Return (x, y) of the center of cell containing provided text 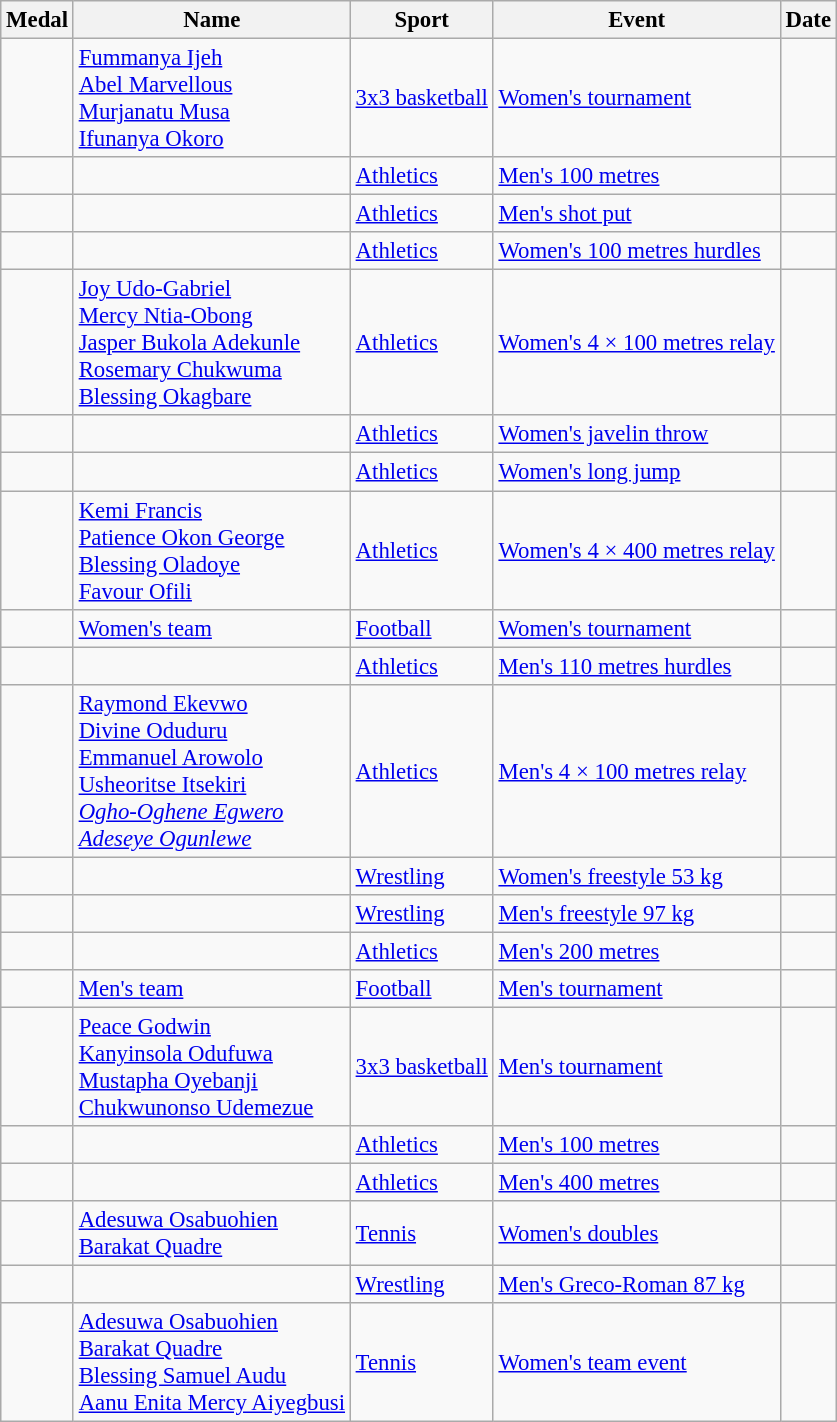
Men's 110 metres hurdles (636, 666)
Name (212, 20)
Women's javelin throw (636, 435)
Men's shot put (636, 214)
Men's 200 metres (636, 951)
Men's freestyle 97 kg (636, 914)
Women's team (212, 628)
Women's doubles (636, 1234)
Sport (422, 20)
Adesuwa Osabuohien Barakat QuadreBlessing Samuel AuduAanu Enita Mercy Aiyegbusi (212, 1362)
Women's 4 × 100 metres relay (636, 343)
Peace GodwinKanyinsola OdufuwaMustapha OyebanjiChukwunonso Udemezue (212, 1066)
Event (636, 20)
Fummanya IjehAbel MarvellousMurjanatu MusaIfunanya Okoro (212, 98)
Men's Greco-Roman 87 kg (636, 1285)
Men's 4 × 100 metres relay (636, 770)
Raymond EkevwoDivine OduduruEmmanuel ArowoloUsheoritse ItsekiriOgho-Oghene EgweroAdeseye Ogunlewe (212, 770)
Date (808, 20)
Men's team (212, 989)
Women's freestyle 53 kg (636, 876)
Medal (38, 20)
Joy Udo-GabrielMercy Ntia-ObongJasper Bukola AdekunleRosemary ChukwumaBlessing Okagbare (212, 343)
Kemi FrancisPatience Okon GeorgeBlessing OladoyeFavour Ofili (212, 550)
Men's 400 metres (636, 1183)
Women's 100 metres hurdles (636, 251)
Adesuwa OsabuohienBarakat Quadre (212, 1234)
Women's long jump (636, 472)
Women's team event (636, 1362)
Women's 4 × 400 metres relay (636, 550)
